Locate the cell with the specified text and output its [X, Y] center coordinate. 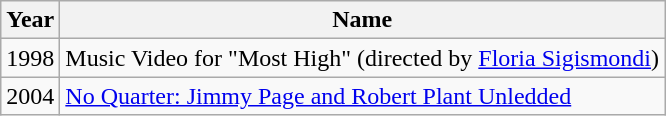
Year [30, 20]
2004 [30, 96]
1998 [30, 58]
Music Video for "Most High" (directed by Floria Sigismondi) [362, 58]
No Quarter: Jimmy Page and Robert Plant Unledded [362, 96]
Name [362, 20]
